Search for the cell housing the specified text and yield its [x, y] center coordinate. 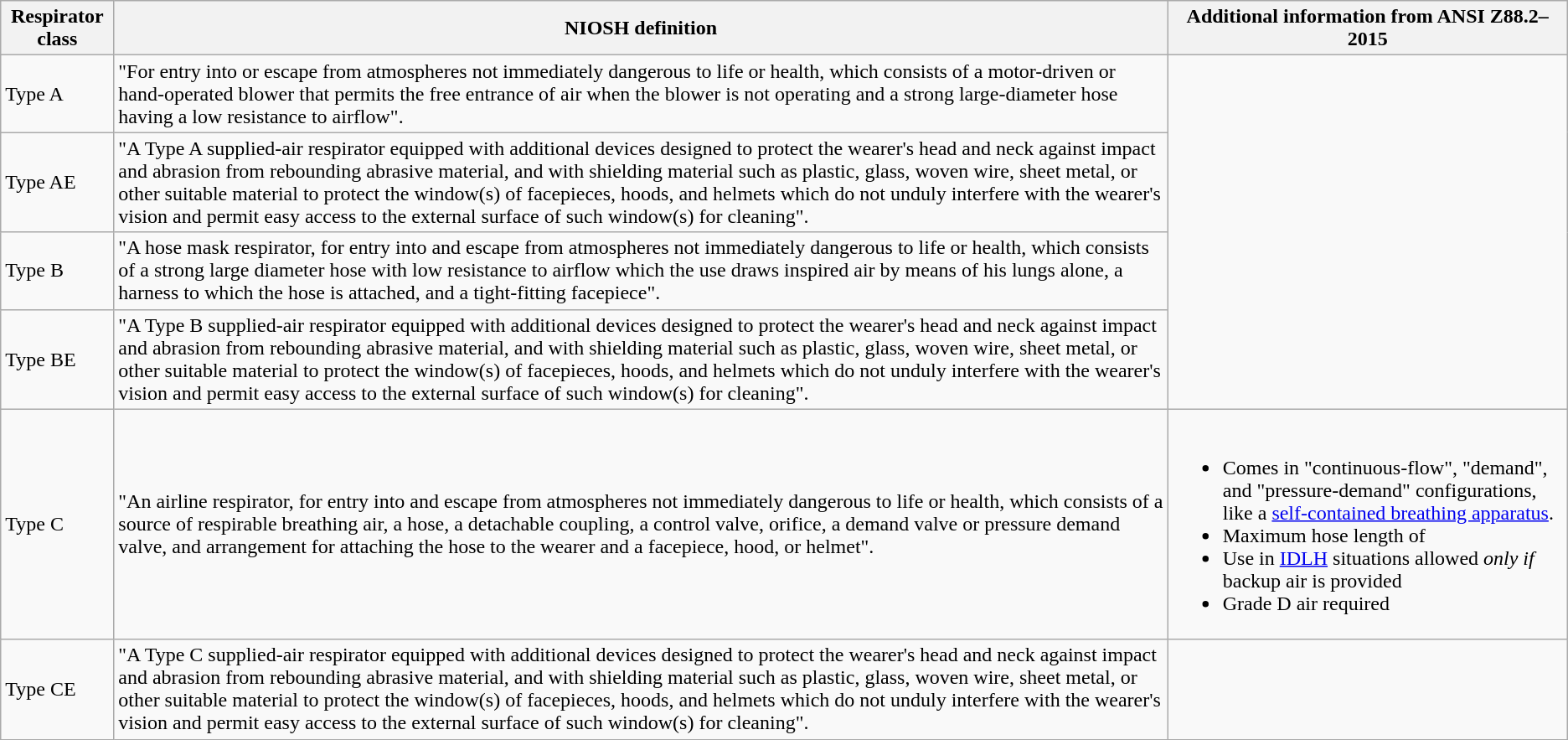
Respirator class [57, 28]
Type AE [57, 183]
Type B [57, 271]
Type A [57, 94]
NIOSH definition [641, 28]
Additional information from ANSI Z88.2–2015 [1367, 28]
Type CE [57, 689]
Type C [57, 525]
Type BE [57, 359]
